Output the (x, y) coordinate of the center of the cell containing the given text.  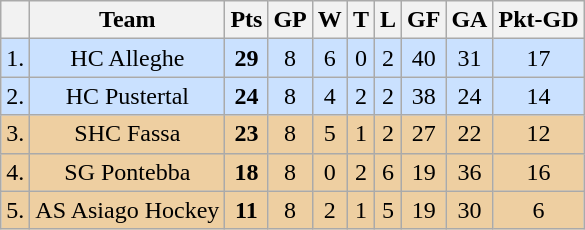
SHC Fassa (128, 134)
36 (470, 172)
18 (246, 172)
GP (290, 20)
SG Pontebba (128, 172)
40 (424, 58)
30 (470, 210)
4 (330, 96)
27 (424, 134)
Pkt-GD (538, 20)
GF (424, 20)
1. (16, 58)
17 (538, 58)
11 (246, 210)
14 (538, 96)
23 (246, 134)
HC Alleghe (128, 58)
2. (16, 96)
AS Asiago Hockey (128, 210)
3. (16, 134)
4. (16, 172)
5. (16, 210)
Pts (246, 20)
22 (470, 134)
HC Pustertal (128, 96)
12 (538, 134)
L (388, 20)
38 (424, 96)
16 (538, 172)
T (360, 20)
GA (470, 20)
31 (470, 58)
29 (246, 58)
W (330, 20)
Team (128, 20)
